Scan for the cell matching the given text and deliver its [x, y] coordinate at center. 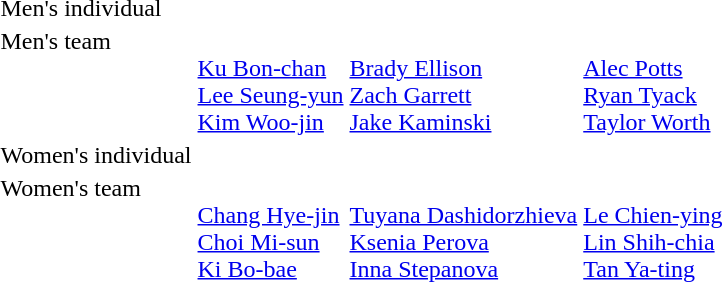
Brady EllisonZach GarrettJake Kaminski [464, 82]
Ku Bon-chanLee Seung-yunKim Woo-jin [270, 82]
